Output the (x, y) coordinate of the center of the cell containing the given text.  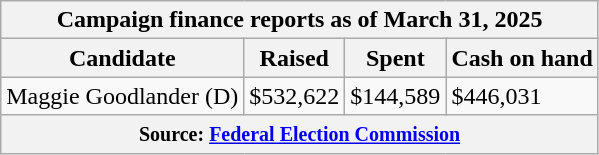
Spent (396, 58)
Raised (294, 58)
$144,589 (396, 96)
Candidate (122, 58)
$532,622 (294, 96)
Source: Federal Election Commission (300, 134)
Maggie Goodlander (D) (122, 96)
Campaign finance reports as of March 31, 2025 (300, 20)
Cash on hand (522, 58)
$446,031 (522, 96)
